Determine the [x, y] coordinate at the center of the cell enclosing the given text.  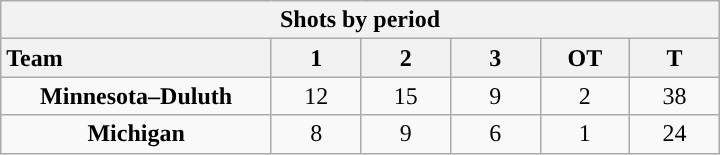
T [675, 58]
38 [675, 96]
Team [136, 58]
OT [585, 58]
Shots by period [360, 20]
24 [675, 134]
Michigan [136, 134]
15 [406, 96]
3 [496, 58]
8 [316, 134]
6 [496, 134]
12 [316, 96]
Minnesota–Duluth [136, 96]
